Return [X, Y] of the center of cell containing provided text 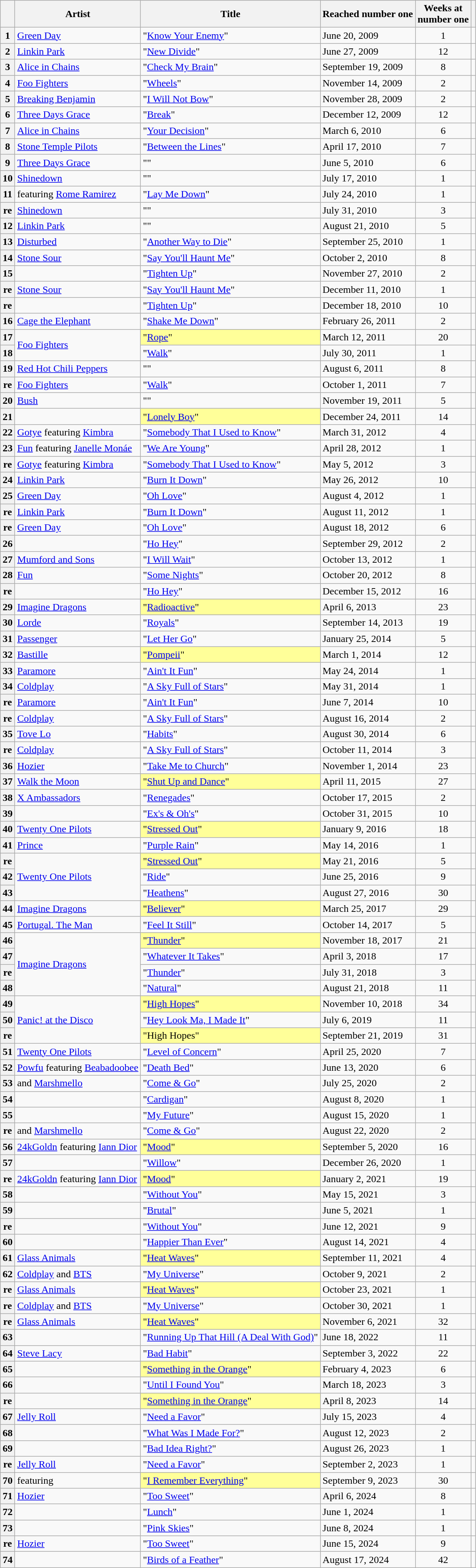
Reached number one [368, 14]
April 25, 2020 [368, 1052]
66 [8, 1385]
May 26, 2012 [368, 480]
"Renegades" [230, 798]
April 11, 2015 [368, 782]
24 [8, 480]
March 6, 2010 [368, 131]
August 18, 2012 [368, 528]
September 9, 2023 [368, 1480]
"Another Way to Die" [230, 242]
September 14, 2013 [368, 623]
May 24, 2014 [368, 670]
56 [8, 1147]
"We Are Young" [230, 448]
May 5, 2012 [368, 464]
"I Will Wait" [230, 559]
"Shake Me Down" [230, 321]
February 26, 2011 [368, 321]
June 5, 2021 [368, 1210]
39 [8, 813]
"Death Bed" [230, 1067]
"Break" [230, 115]
52 [8, 1067]
March 18, 2023 [368, 1385]
45 [8, 924]
"I Remember Everything" [230, 1480]
Cage the Elephant [78, 321]
August 21, 2010 [368, 226]
"Running Up That Hill (A Deal With God)" [230, 1337]
September 21, 2019 [368, 1036]
Bastille [78, 654]
Portugal. The Man [78, 924]
"Ride" [230, 877]
Prince [78, 845]
October 20, 2012 [368, 575]
"Check My Brain" [230, 67]
July 15, 2023 [368, 1417]
November 18, 2017 [368, 940]
April 17, 2010 [368, 146]
November 19, 2011 [368, 400]
Weeks atnumber one [443, 14]
"Rope" [230, 337]
March 1, 2014 [368, 654]
October 30, 2021 [368, 1306]
September 3, 2022 [368, 1353]
August 22, 2020 [368, 1131]
September 29, 2012 [368, 544]
December 18, 2010 [368, 305]
October 14, 2017 [368, 924]
"Lay Me Down" [230, 194]
December 12, 2009 [368, 115]
April 28, 2012 [368, 448]
"Whatever It Takes" [230, 956]
November 1, 2014 [368, 766]
"Purple Rain" [230, 845]
"My Future" [230, 1115]
December 26, 2020 [368, 1163]
June 15, 2024 [368, 1544]
December 15, 2012 [368, 591]
Mumford and Sons [78, 559]
October 9, 2021 [368, 1274]
"I Will Not Bow" [230, 99]
51 [8, 1052]
Title [230, 14]
"Wheels" [230, 83]
57 [8, 1163]
September 2, 2023 [368, 1464]
38 [8, 798]
September 25, 2010 [368, 242]
"Let Her Go" [230, 639]
July 17, 2010 [368, 178]
May 21, 2016 [368, 861]
Disturbed [78, 242]
August 15, 2020 [368, 1115]
October 1, 2011 [368, 385]
August 26, 2023 [368, 1448]
"Know Your Enemy" [230, 35]
June 13, 2020 [368, 1067]
February 4, 2023 [368, 1369]
March 31, 2012 [368, 432]
71 [8, 1496]
December 11, 2010 [368, 289]
68 [8, 1432]
August 16, 2014 [368, 718]
13 [8, 242]
"Feel It Still" [230, 924]
August 4, 2012 [368, 496]
July 31, 2018 [368, 972]
40 [8, 829]
August 30, 2014 [368, 734]
August 8, 2020 [368, 1099]
"Cardigan" [230, 1099]
X Ambassadors [78, 798]
July 31, 2010 [368, 210]
October 31, 2015 [368, 813]
March 12, 2011 [368, 337]
August 21, 2018 [368, 988]
60 [8, 1242]
August 11, 2012 [368, 512]
August 14, 2021 [368, 1242]
June 5, 2010 [368, 162]
63 [8, 1337]
"Brutal" [230, 1210]
June 18, 2022 [368, 1337]
36 [8, 766]
January 25, 2014 [368, 639]
74 [8, 1560]
March 25, 2017 [368, 909]
Artist [78, 14]
54 [8, 1099]
73 [8, 1528]
August 12, 2023 [368, 1432]
January 2, 2021 [368, 1178]
72 [8, 1512]
"Hey Look Ma, I Made It" [230, 1020]
62 [8, 1274]
October 23, 2021 [368, 1290]
49 [8, 1004]
featuring Rome Ramirez [78, 194]
August 27, 2016 [368, 893]
July 24, 2010 [368, 194]
"Believer" [230, 909]
Red Hot Chili Peppers [78, 369]
July 6, 2019 [368, 1020]
58 [8, 1194]
April 6, 2024 [368, 1496]
August 6, 2011 [368, 369]
Walk the Moon [78, 782]
Breaking Benjamin [78, 99]
"Willow" [230, 1163]
69 [8, 1448]
October 11, 2014 [368, 750]
44 [8, 909]
25 [8, 496]
47 [8, 956]
35 [8, 734]
October 13, 2012 [368, 559]
Fun featuring Janelle Monáe [78, 448]
55 [8, 1115]
Lorde [78, 623]
"What Was I Made For?" [230, 1432]
July 25, 2020 [368, 1083]
"Birds of a Feather" [230, 1560]
June 12, 2021 [368, 1226]
"Shut Up and Dance" [230, 782]
September 5, 2020 [368, 1147]
"Lunch" [230, 1512]
July 30, 2011 [368, 353]
59 [8, 1210]
May 15, 2021 [368, 1194]
November 14, 2009 [368, 83]
"Pink Skies" [230, 1528]
featuring [78, 1480]
April 8, 2023 [368, 1401]
"Bad Idea Right?" [230, 1448]
June 7, 2014 [368, 702]
January 9, 2016 [368, 829]
46 [8, 940]
Fun [78, 575]
"Habits" [230, 734]
"Your Decision" [230, 131]
June 1, 2024 [368, 1512]
October 2, 2010 [368, 258]
26 [8, 544]
50 [8, 1020]
37 [8, 782]
"Some Nights" [230, 575]
"New Divide" [230, 51]
August 17, 2024 [368, 1560]
Tove Lo [78, 734]
70 [8, 1480]
May 14, 2016 [368, 845]
November 6, 2021 [368, 1321]
November 28, 2009 [368, 99]
64 [8, 1353]
June 20, 2009 [368, 35]
"Natural" [230, 988]
61 [8, 1258]
Panic! at the Disco [78, 1020]
48 [8, 988]
September 19, 2009 [368, 67]
May 31, 2014 [368, 686]
Passenger [78, 639]
Powfu featuring Beabadoobee [78, 1067]
"Ex's & Oh's" [230, 813]
65 [8, 1369]
"Lonely Boy" [230, 416]
Bush [78, 400]
October 17, 2015 [368, 798]
"Take Me to Church" [230, 766]
67 [8, 1417]
"Until I Found You" [230, 1385]
April 6, 2013 [368, 607]
15 [8, 274]
"Heathens" [230, 893]
June 8, 2024 [368, 1528]
53 [8, 1083]
"Happier Than Ever" [230, 1242]
September 11, 2021 [368, 1258]
June 27, 2009 [368, 51]
June 25, 2016 [368, 877]
28 [8, 575]
Stone Temple Pilots [78, 146]
December 24, 2011 [368, 416]
"Radioactive" [230, 607]
43 [8, 893]
November 27, 2010 [368, 274]
"Royals" [230, 623]
"Pompeii" [230, 654]
"Level of Concern" [230, 1052]
April 3, 2018 [368, 956]
33 [8, 670]
Steve Lacy [78, 1353]
November 10, 2018 [368, 1004]
"Between the Lines" [230, 146]
41 [8, 845]
"Bad Habit" [230, 1353]
